Find where the given text appears and provide that cell's center as (x, y) coordinate. 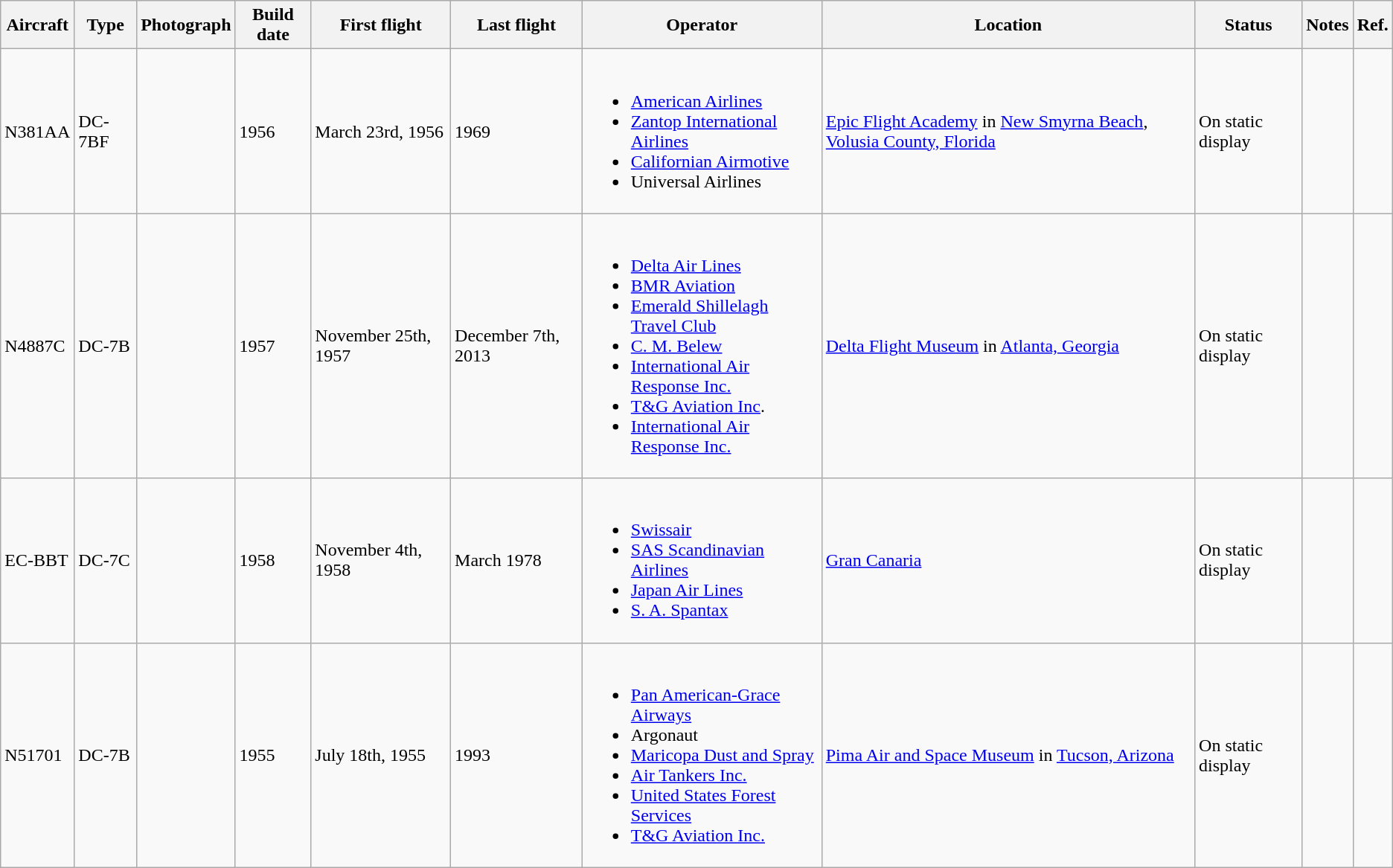
DC-7C (106, 561)
Photograph (186, 25)
N4887C (37, 346)
First flight (381, 25)
Epic Flight Academy in New Smyrna Beach, Volusia County, Florida (1008, 131)
Status (1249, 25)
Operator (702, 25)
1969 (516, 131)
1957 (273, 346)
Gran Canaria (1008, 561)
N51701 (37, 755)
Last flight (516, 25)
DC-7BF (106, 131)
Delta Air LinesBMR AviationEmerald Shillelagh Travel ClubC. M. BelewInternational Air Response Inc.T&G Aviation Inc.International Air Response Inc. (702, 346)
Aircraft (37, 25)
1955 (273, 755)
March 1978 (516, 561)
November 25th, 1957 (381, 346)
Location (1008, 25)
December 7th, 2013 (516, 346)
SwissairSAS Scandinavian AirlinesJapan Air LinesS. A. Spantax (702, 561)
Notes (1328, 25)
Pan American-Grace AirwaysArgonautMaricopa Dust and SprayAir Tankers Inc.United States Forest ServicesT&G Aviation Inc. (702, 755)
Delta Flight Museum in Atlanta, Georgia (1008, 346)
EC-BBT (37, 561)
1993 (516, 755)
Ref. (1372, 25)
American AirlinesZantop International AirlinesCalifornian AirmotiveUniversal Airlines (702, 131)
Pima Air and Space Museum in Tucson, Arizona (1008, 755)
Type (106, 25)
Build date (273, 25)
March 23rd, 1956 (381, 131)
1956 (273, 131)
November 4th, 1958 (381, 561)
July 18th, 1955 (381, 755)
1958 (273, 561)
N381AA (37, 131)
